Scan for the cell matching the given text and deliver its (x, y) coordinate at center. 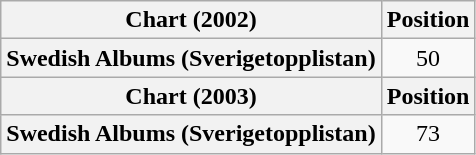
Chart (2002) (191, 20)
50 (428, 58)
Chart (2003) (191, 96)
73 (428, 134)
